Return the [X, Y] coordinate for the center point of the cell that contains the specified text.  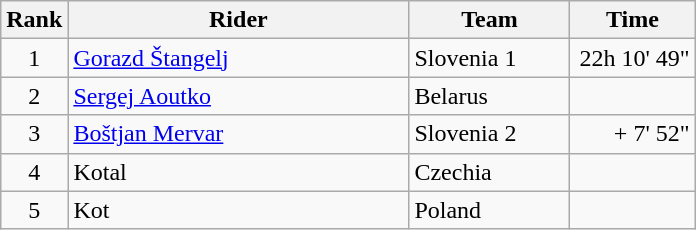
+ 7' 52" [632, 134]
Poland [490, 210]
1 [34, 58]
Sergej Aoutko [238, 96]
5 [34, 210]
22h 10' 49" [632, 58]
4 [34, 172]
Czechia [490, 172]
2 [34, 96]
Kot [238, 210]
Rider [238, 20]
Slovenia 2 [490, 134]
Gorazd Štangelj [238, 58]
Kotal [238, 172]
Slovenia 1 [490, 58]
Time [632, 20]
Belarus [490, 96]
3 [34, 134]
Rank [34, 20]
Team [490, 20]
Boštjan Mervar [238, 134]
